Return [x, y] of the center of cell containing provided text 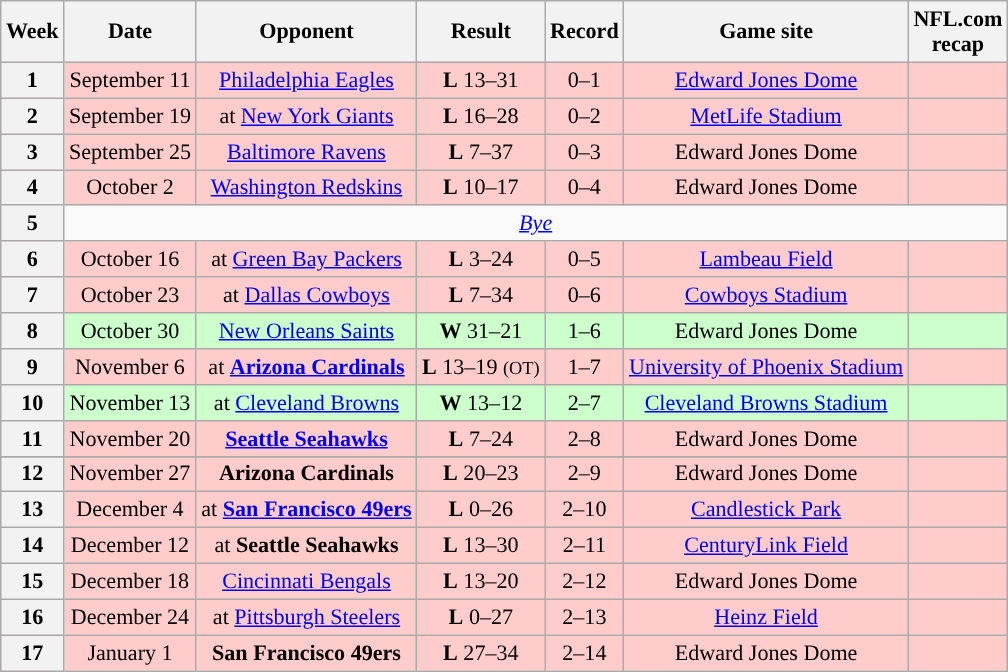
Seattle Seahawks [306, 438]
11 [32, 438]
2–13 [584, 617]
Baltimore Ravens [306, 151]
Arizona Cardinals [306, 474]
New Orleans Saints [306, 330]
November 27 [130, 474]
October 16 [130, 259]
Washington Redskins [306, 187]
13 [32, 510]
0–3 [584, 151]
1 [32, 80]
2–11 [584, 545]
W 13–12 [481, 402]
September 25 [130, 151]
October 23 [130, 295]
0–4 [584, 187]
at Arizona Cardinals [306, 366]
October 30 [130, 330]
Philadelphia Eagles [306, 80]
2–8 [584, 438]
L 7–24 [481, 438]
NFL.comrecap [958, 30]
17 [32, 653]
November 13 [130, 402]
Game site [766, 30]
9 [32, 366]
1–6 [584, 330]
7 [32, 295]
L 13–30 [481, 545]
10 [32, 402]
6 [32, 259]
December 24 [130, 617]
Week [32, 30]
2–9 [584, 474]
L 20–23 [481, 474]
Lambeau Field [766, 259]
0–6 [584, 295]
0–5 [584, 259]
Heinz Field [766, 617]
15 [32, 581]
2–14 [584, 653]
3 [32, 151]
December 12 [130, 545]
University of Phoenix Stadium [766, 366]
at Dallas Cowboys [306, 295]
2 [32, 116]
2–7 [584, 402]
at New York Giants [306, 116]
December 4 [130, 510]
12 [32, 474]
December 18 [130, 581]
Candlestick Park [766, 510]
CenturyLink Field [766, 545]
Cowboys Stadium [766, 295]
Date [130, 30]
L 13–20 [481, 581]
September 19 [130, 116]
L 27–34 [481, 653]
at Cleveland Browns [306, 402]
at Green Bay Packers [306, 259]
L 7–37 [481, 151]
14 [32, 545]
L 7–34 [481, 295]
Result [481, 30]
1–7 [584, 366]
Cleveland Browns Stadium [766, 402]
September 11 [130, 80]
November 20 [130, 438]
October 2 [130, 187]
January 1 [130, 653]
8 [32, 330]
2–10 [584, 510]
at Seattle Seahawks [306, 545]
Record [584, 30]
November 6 [130, 366]
L 13–31 [481, 80]
4 [32, 187]
L 10–17 [481, 187]
W 31–21 [481, 330]
San Francisco 49ers [306, 653]
5 [32, 223]
at Pittsburgh Steelers [306, 617]
Cincinnati Bengals [306, 581]
L 0–27 [481, 617]
L 16–28 [481, 116]
0–2 [584, 116]
L 3–24 [481, 259]
16 [32, 617]
2–12 [584, 581]
MetLife Stadium [766, 116]
Opponent [306, 30]
Bye [536, 223]
L 0–26 [481, 510]
L 13–19 (OT) [481, 366]
0–1 [584, 80]
at San Francisco 49ers [306, 510]
